Search for the cell housing the specified text and yield its [X, Y] center coordinate. 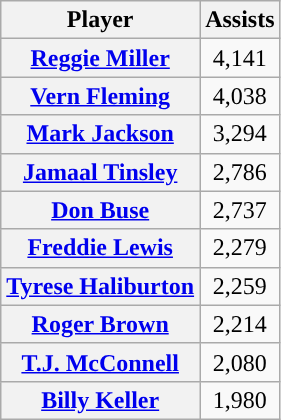
Tyrese Haliburton [100, 286]
T.J. McConnell [100, 362]
Vern Fleming [100, 96]
Roger Brown [100, 324]
2,259 [240, 286]
Freddie Lewis [100, 248]
1,980 [240, 400]
Billy Keller [100, 400]
Player [100, 20]
4,038 [240, 96]
4,141 [240, 58]
2,279 [240, 248]
2,080 [240, 362]
Reggie Miller [100, 58]
2,214 [240, 324]
Assists [240, 20]
Don Buse [100, 210]
Mark Jackson [100, 134]
2,737 [240, 210]
3,294 [240, 134]
Jamaal Tinsley [100, 172]
2,786 [240, 172]
